Return (X, Y) of the center of cell containing provided text 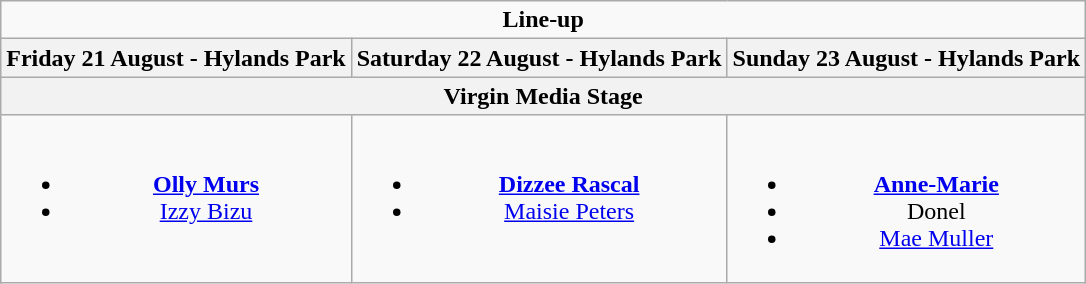
Virgin Media Stage (544, 96)
Friday 21 August - Hylands Park (176, 58)
Olly MursIzzy Bizu (176, 198)
Line-up (544, 20)
Sunday 23 August - Hylands Park (906, 58)
Saturday 22 August - Hylands Park (539, 58)
Dizzee RascalMaisie Peters (539, 198)
Anne-MarieDonelMae Muller (906, 198)
